From the cell containing the given text, extract its center point as [x, y] coordinate. 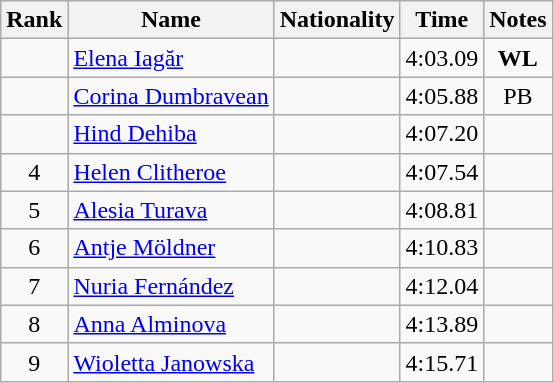
6 [34, 248]
9 [34, 362]
Helen Clitheroe [171, 172]
4:10.83 [442, 248]
4 [34, 172]
4:07.54 [442, 172]
Rank [34, 20]
Hind Dehiba [171, 134]
8 [34, 324]
Nuria Fernández [171, 286]
Notes [518, 20]
Time [442, 20]
Anna Alminova [171, 324]
4:12.04 [442, 286]
Antje Möldner [171, 248]
Elena Iagăr [171, 58]
Corina Dumbravean [171, 96]
4:07.20 [442, 134]
Nationality [337, 20]
WL [518, 58]
4:15.71 [442, 362]
Alesia Turava [171, 210]
7 [34, 286]
Name [171, 20]
5 [34, 210]
4:13.89 [442, 324]
PB [518, 96]
4:03.09 [442, 58]
4:05.88 [442, 96]
4:08.81 [442, 210]
Wioletta Janowska [171, 362]
